Extract the [X, Y] coordinate from the center of the cell holding the provided text.  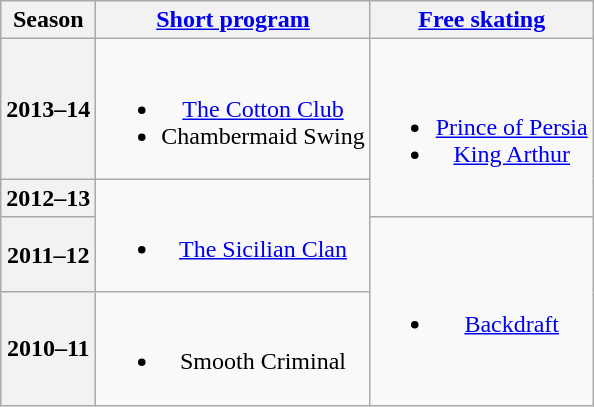
Season [48, 20]
2013–14 [48, 109]
The Sicilian Clan [233, 236]
Prince of Persia King Arthur [482, 128]
Backdraft [482, 311]
The Cotton Club Chambermaid Swing [233, 109]
2012–13 [48, 198]
2010–11 [48, 348]
2011–12 [48, 254]
Short program [233, 20]
Smooth Criminal [233, 348]
Free skating [482, 20]
